Scan for the cell matching the given text and deliver its [x, y] coordinate at center. 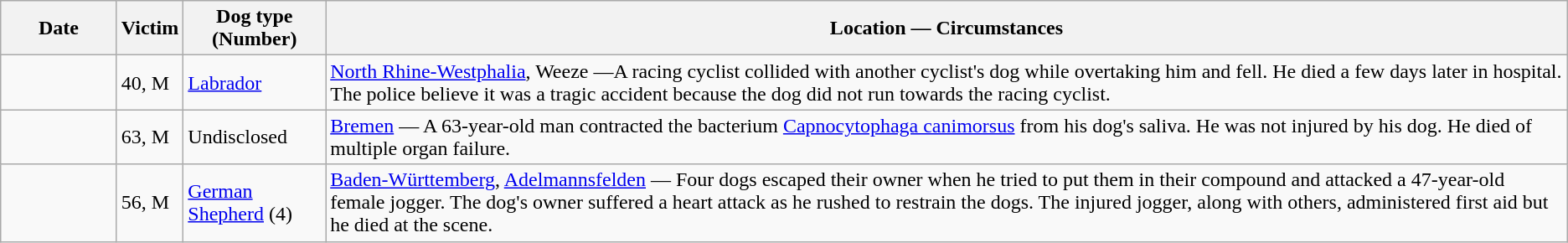
56, M [149, 203]
Undisclosed [255, 137]
Victim [149, 28]
German Shepherd (4) [255, 203]
Dog type (Number) [255, 28]
Labrador [255, 82]
63, M [149, 137]
Date [59, 28]
40, M [149, 82]
Location — Circumstances [946, 28]
